Extract the (x, y) coordinate from the center of the cell holding the provided text.  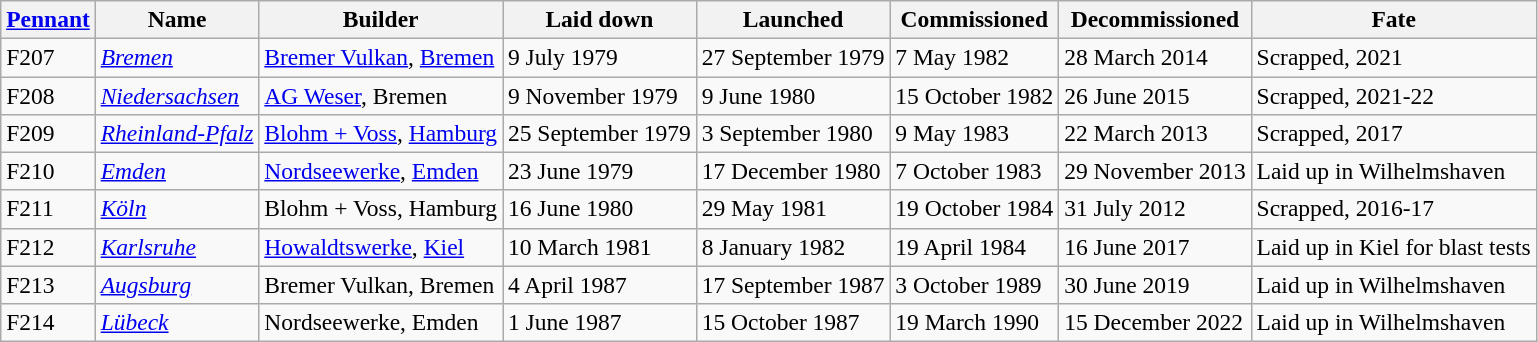
F209 (48, 133)
Fate (1394, 19)
9 November 1979 (599, 95)
Köln (177, 209)
F211 (48, 209)
16 June 2017 (1155, 247)
Niedersachsen (177, 95)
F208 (48, 95)
Augsburg (177, 285)
15 October 1982 (974, 95)
Scrapped, 2021 (1394, 57)
AG Weser, Bremen (381, 95)
19 April 1984 (974, 247)
1 June 1987 (599, 322)
3 September 1980 (793, 133)
Laid down (599, 19)
Emden (177, 171)
22 March 2013 (1155, 133)
9 May 1983 (974, 133)
Name (177, 19)
Launched (793, 19)
29 May 1981 (793, 209)
9 June 1980 (793, 95)
16 June 1980 (599, 209)
17 December 1980 (793, 171)
Builder (381, 19)
F214 (48, 322)
4 April 1987 (599, 285)
9 July 1979 (599, 57)
8 January 1982 (793, 247)
F207 (48, 57)
Lübeck (177, 322)
Rheinland-Pfalz (177, 133)
30 June 2019 (1155, 285)
7 October 1983 (974, 171)
F210 (48, 171)
Laid up in Kiel for blast tests (1394, 247)
F213 (48, 285)
31 July 2012 (1155, 209)
29 November 2013 (1155, 171)
28 March 2014 (1155, 57)
Decommissioned (1155, 19)
26 June 2015 (1155, 95)
3 October 1989 (974, 285)
23 June 1979 (599, 171)
10 March 1981 (599, 247)
19 March 1990 (974, 322)
15 October 1987 (793, 322)
7 May 1982 (974, 57)
15 December 2022 (1155, 322)
Commissioned (974, 19)
Scrapped, 2016-17 (1394, 209)
25 September 1979 (599, 133)
Howaldtswerke, Kiel (381, 247)
19 October 1984 (974, 209)
F212 (48, 247)
Bremen (177, 57)
Karlsruhe (177, 247)
27 September 1979 (793, 57)
17 September 1987 (793, 285)
Pennant (48, 19)
Scrapped, 2021-22 (1394, 95)
Scrapped, 2017 (1394, 133)
